Pinpoint the cell where the given text exists, returning its (x, y) midpoint coordinate. 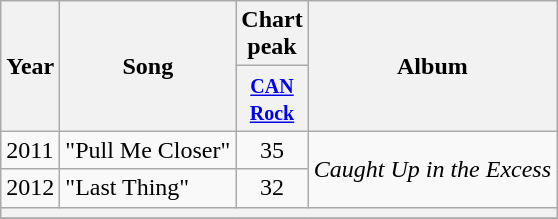
35 (272, 150)
Caught Up in the Excess (432, 169)
2011 (30, 150)
Album (432, 66)
32 (272, 188)
Chart peak (272, 34)
Song (148, 66)
"Pull Me Closer" (148, 150)
2012 (30, 188)
"Last Thing" (148, 188)
Year (30, 66)
CANRock (272, 98)
